Return [X, Y] of the center of cell containing provided text 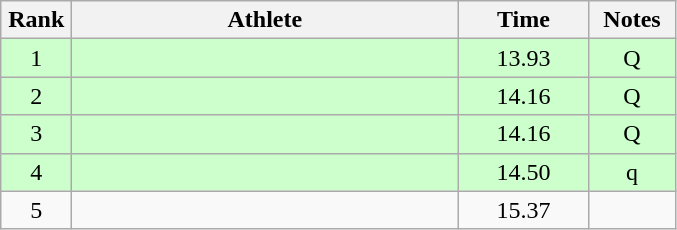
13.93 [524, 58]
2 [36, 96]
5 [36, 210]
Athlete [265, 20]
14.50 [524, 172]
Rank [36, 20]
15.37 [524, 210]
Time [524, 20]
Notes [632, 20]
q [632, 172]
1 [36, 58]
3 [36, 134]
4 [36, 172]
